Identify which cell holds the provided text, then report its (x, y) central coordinate. 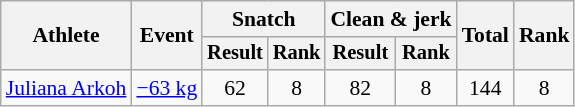
Athlete (66, 36)
82 (360, 88)
Snatch (264, 19)
Clean & jerk (390, 19)
−63 kg (166, 88)
Event (166, 36)
62 (235, 88)
Juliana Arkoh (66, 88)
Total (486, 36)
144 (486, 88)
